Determine the (x, y) coordinate at the center of the cell enclosing the given text.  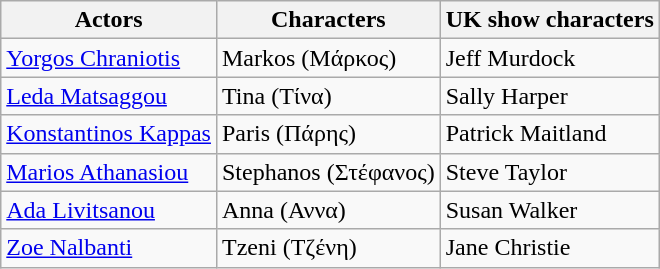
Jane Christie (550, 248)
Jeff Murdock (550, 58)
Tina (Τίνα) (328, 96)
Anna (Αννα) (328, 210)
Ada Livitsanou (109, 210)
Markos (Μάρκος) (328, 58)
Sally Harper (550, 96)
Stephanos (Στέφανος) (328, 172)
Paris (Πάρης) (328, 134)
Steve Taylor (550, 172)
Characters (328, 20)
Konstantinos Kappas (109, 134)
Yorgos Chraniotis (109, 58)
Leda Matsaggou (109, 96)
Patrick Maitland (550, 134)
UK show characters (550, 20)
Susan Walker (550, 210)
Actors (109, 20)
Tzeni (Τζένη) (328, 248)
Marios Athanasiou (109, 172)
Zoe Nalbanti (109, 248)
